Detect which cell encompasses the target text, then output its [X, Y] center coordinate. 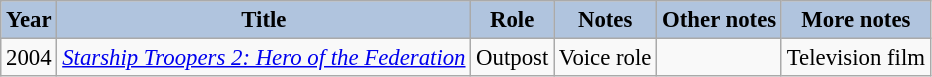
Voice role [606, 58]
Other notes [720, 20]
Television film [856, 58]
Starship Troopers 2: Hero of the Federation [264, 58]
Outpost [512, 58]
2004 [29, 58]
Title [264, 20]
Role [512, 20]
More notes [856, 20]
Year [29, 20]
Notes [606, 20]
